Determine the [x, y] coordinate at the center of the cell enclosing the given text.  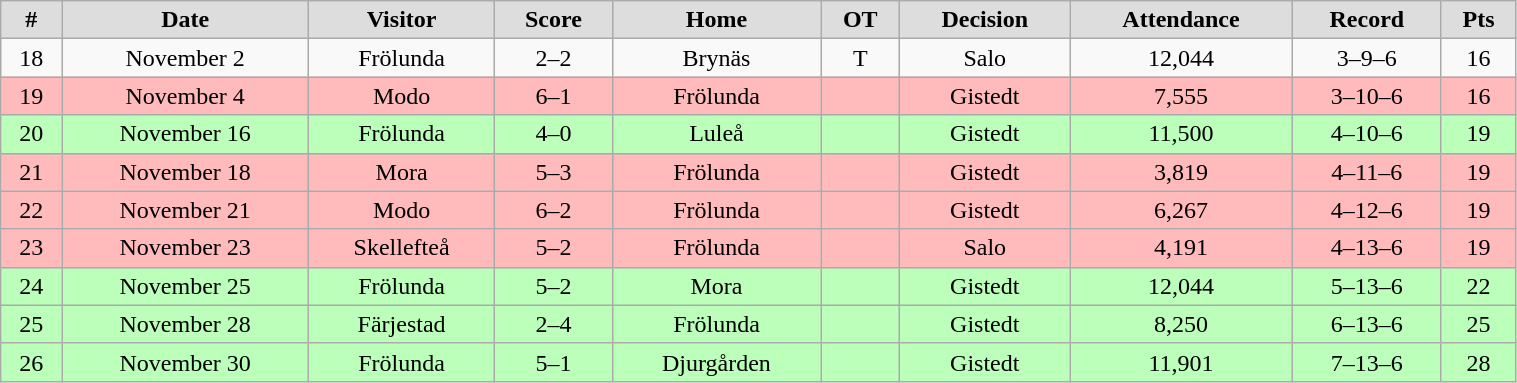
OT [860, 20]
5–1 [553, 362]
Date [186, 20]
20 [32, 134]
3–9–6 [1366, 58]
11,901 [1182, 362]
Brynäs [716, 58]
23 [32, 248]
Färjestad [402, 324]
4–13–6 [1366, 248]
Score [553, 20]
November 23 [186, 248]
Decision [985, 20]
18 [32, 58]
# [32, 20]
8,250 [1182, 324]
Home [716, 20]
November 4 [186, 96]
6–13–6 [1366, 324]
Visitor [402, 20]
3,819 [1182, 172]
November 21 [186, 210]
26 [32, 362]
Pts [1478, 20]
November 2 [186, 58]
2–4 [553, 324]
28 [1478, 362]
6–2 [553, 210]
Skellefteå [402, 248]
6,267 [1182, 210]
T [860, 58]
24 [32, 286]
11,500 [1182, 134]
4,191 [1182, 248]
Record [1366, 20]
5–13–6 [1366, 286]
3–10–6 [1366, 96]
4–0 [553, 134]
Luleå [716, 134]
November 16 [186, 134]
21 [32, 172]
November 28 [186, 324]
7,555 [1182, 96]
2–2 [553, 58]
5–3 [553, 172]
Djurgården [716, 362]
November 30 [186, 362]
4–11–6 [1366, 172]
7–13–6 [1366, 362]
Attendance [1182, 20]
November 25 [186, 286]
November 18 [186, 172]
6–1 [553, 96]
4–10–6 [1366, 134]
4–12–6 [1366, 210]
